Identify which cell holds the provided text, then report its [x, y] central coordinate. 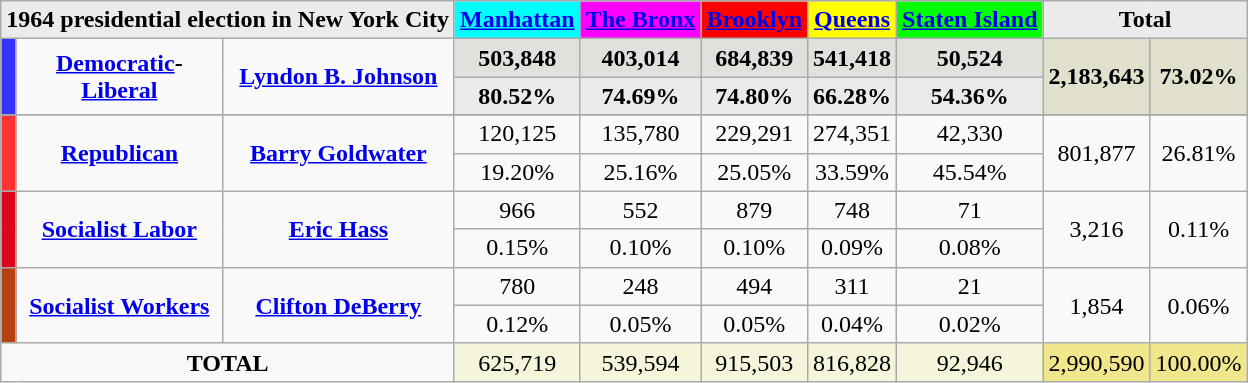
Barry Goldwater [338, 153]
120,125 [517, 134]
0.09% [852, 248]
42,330 [970, 134]
966 [517, 210]
33.59% [852, 172]
0.11% [1198, 229]
Staten Island [970, 20]
26.81% [1198, 153]
Socialist Workers [119, 305]
66.28% [852, 96]
21 [970, 286]
Manhattan [517, 20]
Eric Hass [338, 229]
0.12% [517, 324]
494 [754, 286]
74.80% [754, 96]
92,946 [970, 362]
74.69% [640, 96]
73.02% [1198, 77]
539,594 [640, 362]
The Bronx [640, 20]
45.54% [970, 172]
403,014 [640, 58]
801,877 [1096, 153]
100.00% [1198, 362]
625,719 [517, 362]
3,216 [1096, 229]
0.06% [1198, 305]
541,418 [852, 58]
684,839 [754, 58]
50,524 [970, 58]
2,990,590 [1096, 362]
816,828 [852, 362]
71 [970, 210]
503,848 [517, 58]
311 [852, 286]
25.05% [754, 172]
1964 presidential election in New York City [228, 20]
Lyndon B. Johnson [338, 77]
54.36% [970, 96]
229,291 [754, 134]
0.02% [970, 324]
19.20% [517, 172]
80.52% [517, 96]
Democratic-Liberal [119, 77]
Queens [852, 20]
Republican [119, 153]
748 [852, 210]
0.08% [970, 248]
Clifton DeBerry [338, 305]
Socialist Labor [119, 229]
248 [640, 286]
2,183,643 [1096, 77]
879 [754, 210]
0.15% [517, 248]
1,854 [1096, 305]
552 [640, 210]
274,351 [852, 134]
135,780 [640, 134]
780 [517, 286]
915,503 [754, 362]
25.16% [640, 172]
Brooklyn [754, 20]
Total [1145, 20]
TOTAL [228, 362]
0.04% [852, 324]
